Provide the [X, Y] coordinate of the cell's center where the given text is located.  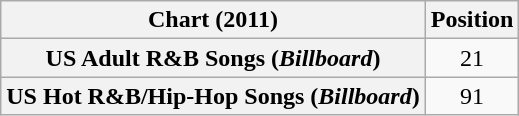
US Hot R&B/Hip-Hop Songs (Billboard) [213, 96]
21 [472, 58]
Chart (2011) [213, 20]
91 [472, 96]
US Adult R&B Songs (Billboard) [213, 58]
Position [472, 20]
